Extract the [x, y] coordinate from the center of the cell holding the provided text.  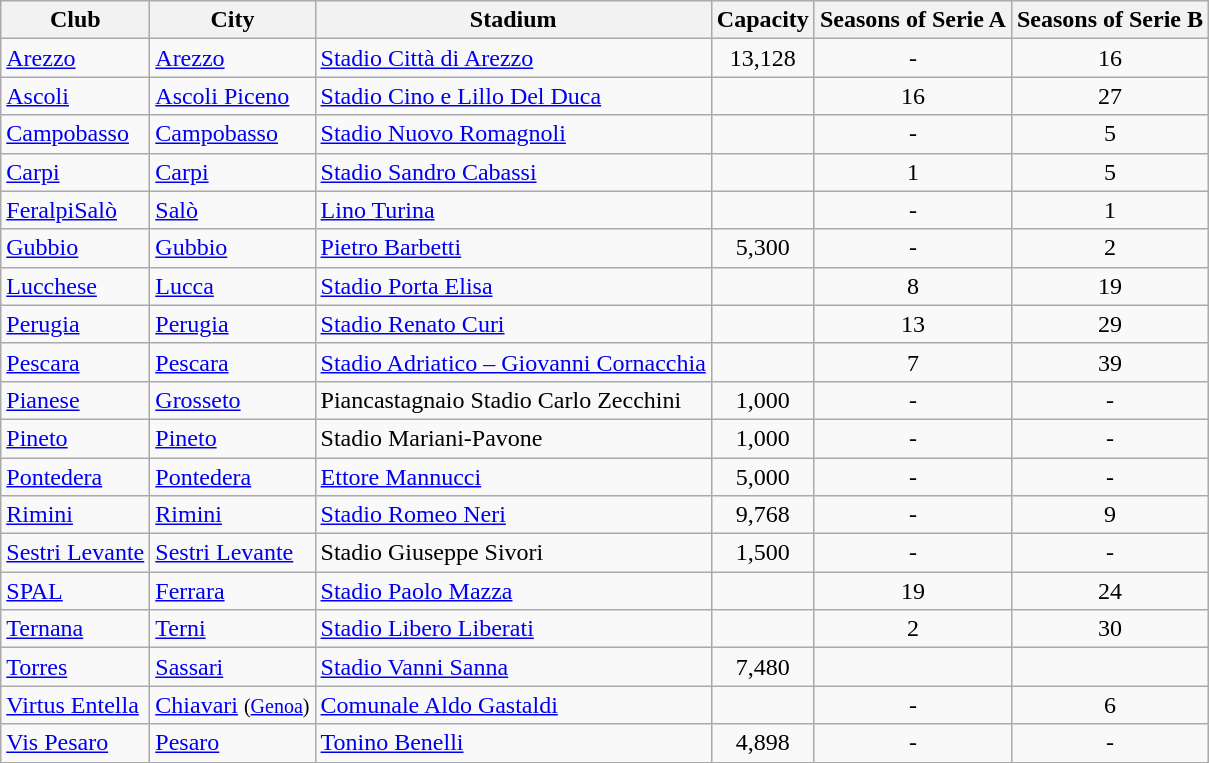
Stadio Nuovo Romagnoli [513, 134]
4,898 [762, 743]
Ascoli [76, 96]
Stadio Città di Arezzo [513, 58]
Lino Turina [513, 210]
Chiavari (Genoa) [232, 705]
City [232, 20]
Stadio Renato Curi [513, 324]
29 [1110, 324]
Stadio Mariani-Pavone [513, 438]
Stadium [513, 20]
30 [1110, 629]
Ferrara [232, 591]
5,300 [762, 248]
Stadio Vanni Sanna [513, 667]
Stadio Adriatico – Giovanni Cornacchia [513, 362]
Vis Pesaro [76, 743]
24 [1110, 591]
Salò [232, 210]
Sassari [232, 667]
Pesaro [232, 743]
Stadio Sandro Cabassi [513, 172]
8 [912, 286]
Torres [76, 667]
Stadio Porta Elisa [513, 286]
Virtus Entella [76, 705]
Ettore Mannucci [513, 477]
Seasons of Serie B [1110, 20]
7 [912, 362]
Stadio Paolo Mazza [513, 591]
Comunale Aldo Gastaldi [513, 705]
13 [912, 324]
Lucca [232, 286]
Tonino Benelli [513, 743]
7,480 [762, 667]
Stadio Libero Liberati [513, 629]
6 [1110, 705]
Club [76, 20]
Stadio Giuseppe Sivori [513, 553]
Stadio Romeo Neri [513, 515]
5,000 [762, 477]
39 [1110, 362]
Grosseto [232, 400]
27 [1110, 96]
Pianese [76, 400]
Seasons of Serie A [912, 20]
Terni [232, 629]
Ascoli Piceno [232, 96]
1,500 [762, 553]
Lucchese [76, 286]
Stadio Cino e Lillo Del Duca [513, 96]
SPAL [76, 591]
Piancastagnaio Stadio Carlo Zecchini [513, 400]
9,768 [762, 515]
Ternana [76, 629]
13,128 [762, 58]
Capacity [762, 20]
Pietro Barbetti [513, 248]
9 [1110, 515]
FeralpiSalò [76, 210]
